Return the (x, y) coordinate for the center point of the cell that contains the specified text.  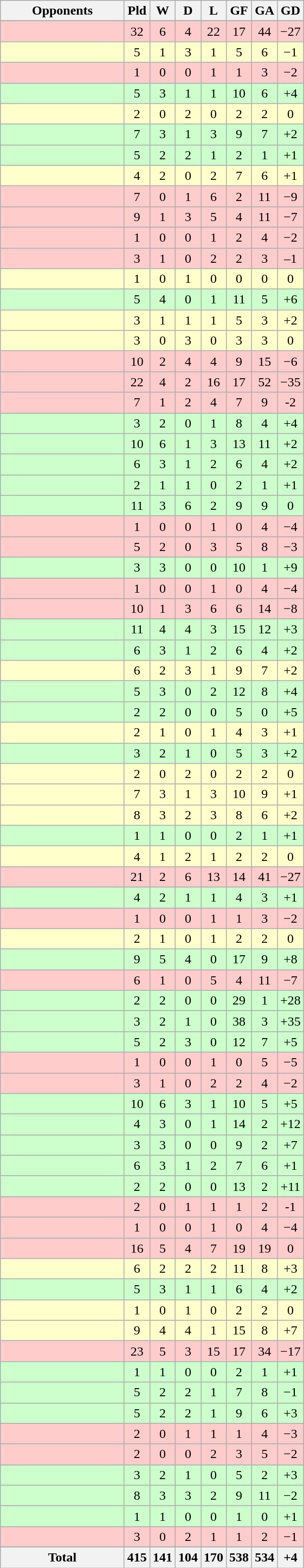
104 (187, 1557)
141 (163, 1557)
-2 (290, 403)
415 (137, 1557)
41 (264, 877)
534 (264, 1557)
38 (240, 1021)
−6 (290, 361)
+6 (290, 300)
23 (137, 1351)
−5 (290, 1062)
52 (264, 382)
Total (63, 1557)
GA (264, 11)
170 (214, 1557)
–1 (290, 258)
21 (137, 877)
−9 (290, 196)
Pld (137, 11)
+12 (290, 1124)
29 (240, 1001)
+35 (290, 1021)
538 (240, 1557)
−17 (290, 1351)
34 (264, 1351)
D (187, 11)
−8 (290, 609)
+28 (290, 1001)
44 (264, 31)
+9 (290, 567)
W (163, 11)
+11 (290, 1186)
-1 (290, 1207)
32 (137, 31)
Opponents (63, 11)
L (214, 11)
+8 (290, 960)
−35 (290, 382)
GD (290, 11)
GF (240, 11)
